Provide the [x, y] coordinate of the cell's center where the given text is located.  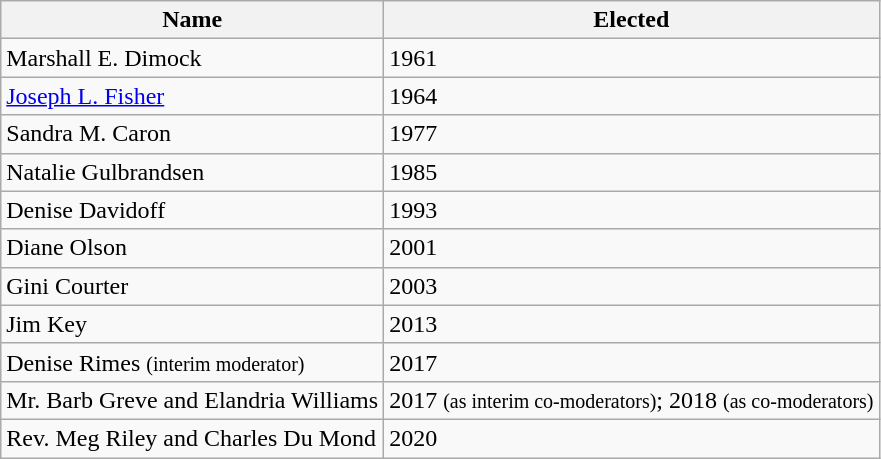
Elected [632, 20]
Marshall E. Dimock [192, 58]
1993 [632, 210]
Diane Olson [192, 248]
1961 [632, 58]
Sandra M. Caron [192, 134]
Denise Davidoff [192, 210]
Rev. Meg Riley and Charles Du Mond [192, 438]
Joseph L. Fisher [192, 96]
Denise Rimes (interim moderator) [192, 362]
Jim Key [192, 324]
2013 [632, 324]
1964 [632, 96]
2020 [632, 438]
Gini Courter [192, 286]
2017 [632, 362]
2001 [632, 248]
Name [192, 20]
Mr. Barb Greve and Elandria Williams [192, 400]
1985 [632, 172]
2003 [632, 286]
2017 (as interim co-moderators); 2018 (as co-moderators) [632, 400]
Natalie Gulbrandsen [192, 172]
1977 [632, 134]
